Return [X, Y] of the center of cell containing provided text 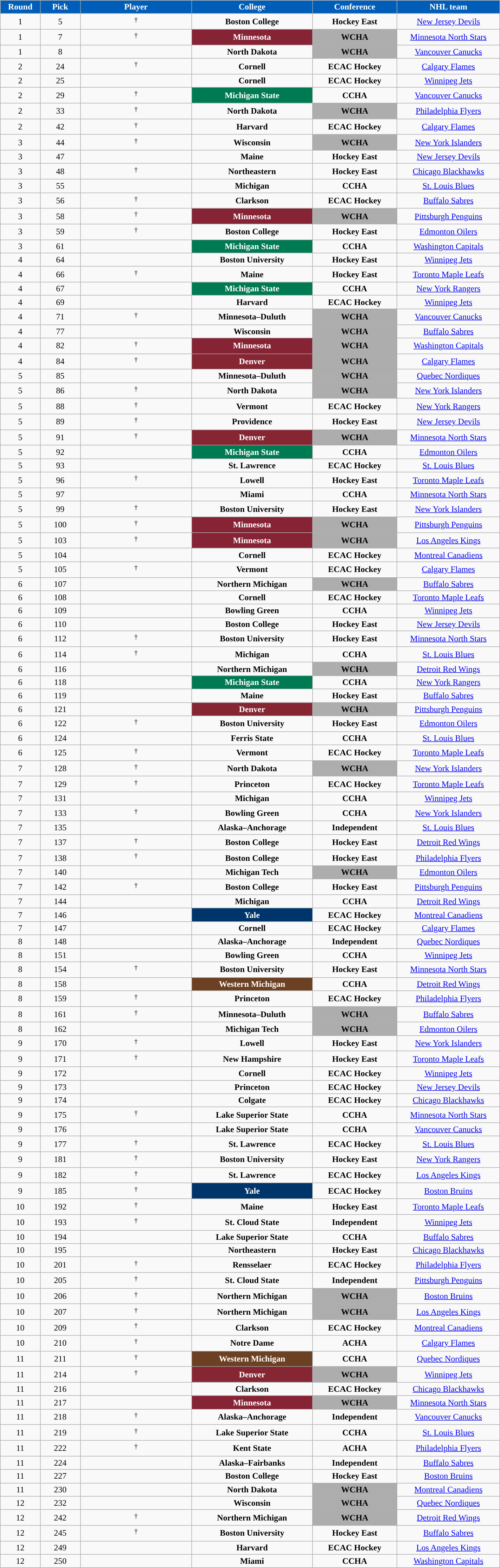
99 [60, 509]
162 [60, 1029]
133 [60, 813]
New Hampshire [252, 1059]
138 [60, 858]
192 [60, 1207]
173 [60, 1087]
119 [60, 696]
82 [60, 346]
47 [60, 157]
100 [60, 525]
230 [60, 1490]
206 [60, 1296]
201 [60, 1265]
114 [60, 654]
140 [60, 872]
Conference [354, 7]
147 [60, 928]
151 [60, 955]
67 [60, 289]
135 [60, 828]
105 [60, 569]
170 [60, 1043]
96 [60, 480]
217 [60, 1402]
194 [60, 1237]
176 [60, 1129]
42 [60, 127]
222 [60, 1448]
Colgate [252, 1100]
33 [60, 111]
103 [60, 540]
69 [60, 302]
182 [60, 1175]
44 [60, 142]
107 [60, 584]
Round [20, 7]
144 [60, 901]
58 [60, 216]
89 [60, 422]
84 [60, 362]
59 [60, 232]
88 [60, 406]
171 [60, 1059]
209 [60, 1328]
146 [60, 915]
Kent State [252, 1448]
Player [136, 7]
71 [60, 317]
108 [60, 597]
104 [60, 555]
158 [60, 984]
210 [60, 1343]
66 [60, 274]
124 [60, 738]
Rensselaer [252, 1265]
112 [60, 639]
205 [60, 1281]
181 [60, 1160]
Providence [252, 422]
121 [60, 709]
195 [60, 1250]
175 [60, 1115]
109 [60, 611]
College [252, 7]
154 [60, 970]
128 [60, 768]
29 [60, 96]
177 [60, 1144]
Notre Dame [252, 1343]
250 [60, 1561]
214 [60, 1375]
Pick [60, 7]
24 [60, 66]
48 [60, 172]
174 [60, 1100]
55 [60, 186]
64 [60, 260]
93 [60, 465]
185 [60, 1191]
91 [60, 438]
219 [60, 1433]
Ferris State [252, 738]
224 [60, 1463]
92 [60, 452]
232 [60, 1503]
131 [60, 799]
122 [60, 724]
137 [60, 842]
86 [60, 391]
159 [60, 998]
25 [60, 81]
216 [60, 1389]
249 [60, 1548]
85 [60, 376]
211 [60, 1359]
NHL team [448, 7]
116 [60, 669]
207 [60, 1312]
77 [60, 331]
129 [60, 784]
61 [60, 246]
227 [60, 1476]
118 [60, 682]
161 [60, 1015]
218 [60, 1417]
148 [60, 941]
Alaska–Fairbanks [252, 1463]
97 [60, 495]
125 [60, 753]
142 [60, 887]
172 [60, 1074]
56 [60, 201]
245 [60, 1533]
193 [60, 1222]
110 [60, 624]
242 [60, 1518]
